Determine the [X, Y] coordinate at the center of the cell enclosing the given text.  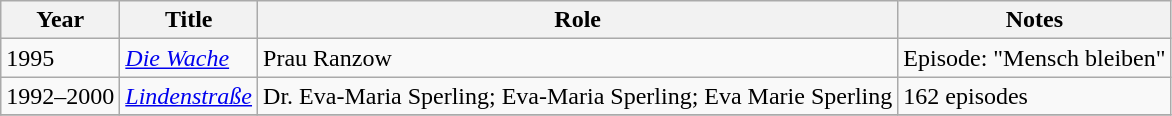
Prau Ranzow [578, 58]
Year [60, 20]
Episode: "Mensch bleiben" [1034, 58]
Die Wache [189, 58]
1992–2000 [60, 96]
162 episodes [1034, 96]
Lindenstraße [189, 96]
Role [578, 20]
1995 [60, 58]
Notes [1034, 20]
Title [189, 20]
Dr. Eva-Maria Sperling; Eva-Maria Sperling; Eva Marie Sperling [578, 96]
